Pinpoint the cell where the given text exists, returning its [x, y] midpoint coordinate. 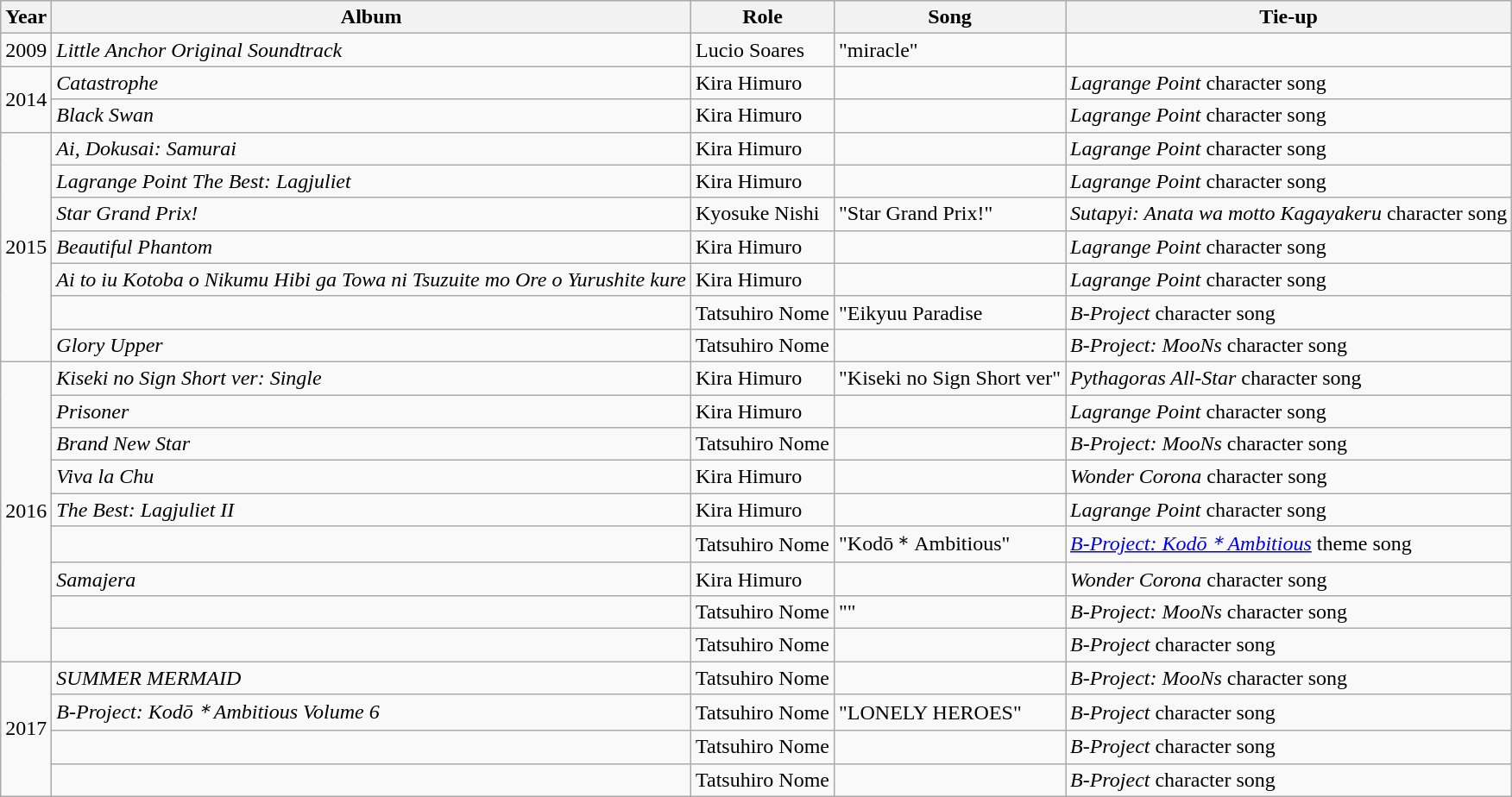
"Star Grand Prix!" [950, 214]
Album [371, 17]
Kyosuke Nishi [763, 214]
SUMMER MERMAID [371, 677]
2009 [26, 50]
Role [763, 17]
Beautiful Phantom [371, 247]
Samajera [371, 579]
Prisoner [371, 411]
"Eikyuu Paradise [950, 312]
"Kodō＊Ambitious" [950, 545]
B-Project: Kodō＊Ambitious Volume 6 [371, 712]
Little Anchor Original Soundtrack [371, 50]
"LONELY HEROES" [950, 712]
"miracle" [950, 50]
2015 [26, 247]
Lagrange Point The Best: Lagjuliet [371, 181]
Pythagoras All-Star character song [1289, 378]
Sutapyi: Anata wa motto Kagayakeru character song [1289, 214]
Star Grand Prix! [371, 214]
2016 [26, 511]
Catastrophe [371, 83]
2014 [26, 99]
Tie-up [1289, 17]
Year [26, 17]
Viva la Chu [371, 477]
Song [950, 17]
Lucio Soares [763, 50]
"" [950, 612]
The Best: Lagjuliet II [371, 510]
B-Project: Kodō＊Ambitious theme song [1289, 545]
Kiseki no Sign Short ver: Single [371, 378]
Black Swan [371, 116]
Ai, Dokusai: Samurai [371, 148]
"Kiseki no Sign Short ver" [950, 378]
2017 [26, 728]
Ai to iu Kotoba o Nikumu Hibi ga Towa ni Tsuzuite mo Ore o Yurushite kure [371, 279]
Brand New Star [371, 444]
Glory Upper [371, 345]
